Output the (x, y) coordinate of the center of the cell containing the given text.  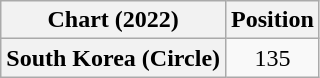
South Korea (Circle) (114, 58)
Chart (2022) (114, 20)
Position (273, 20)
135 (273, 58)
